Search for the cell housing the specified text and yield its [X, Y] center coordinate. 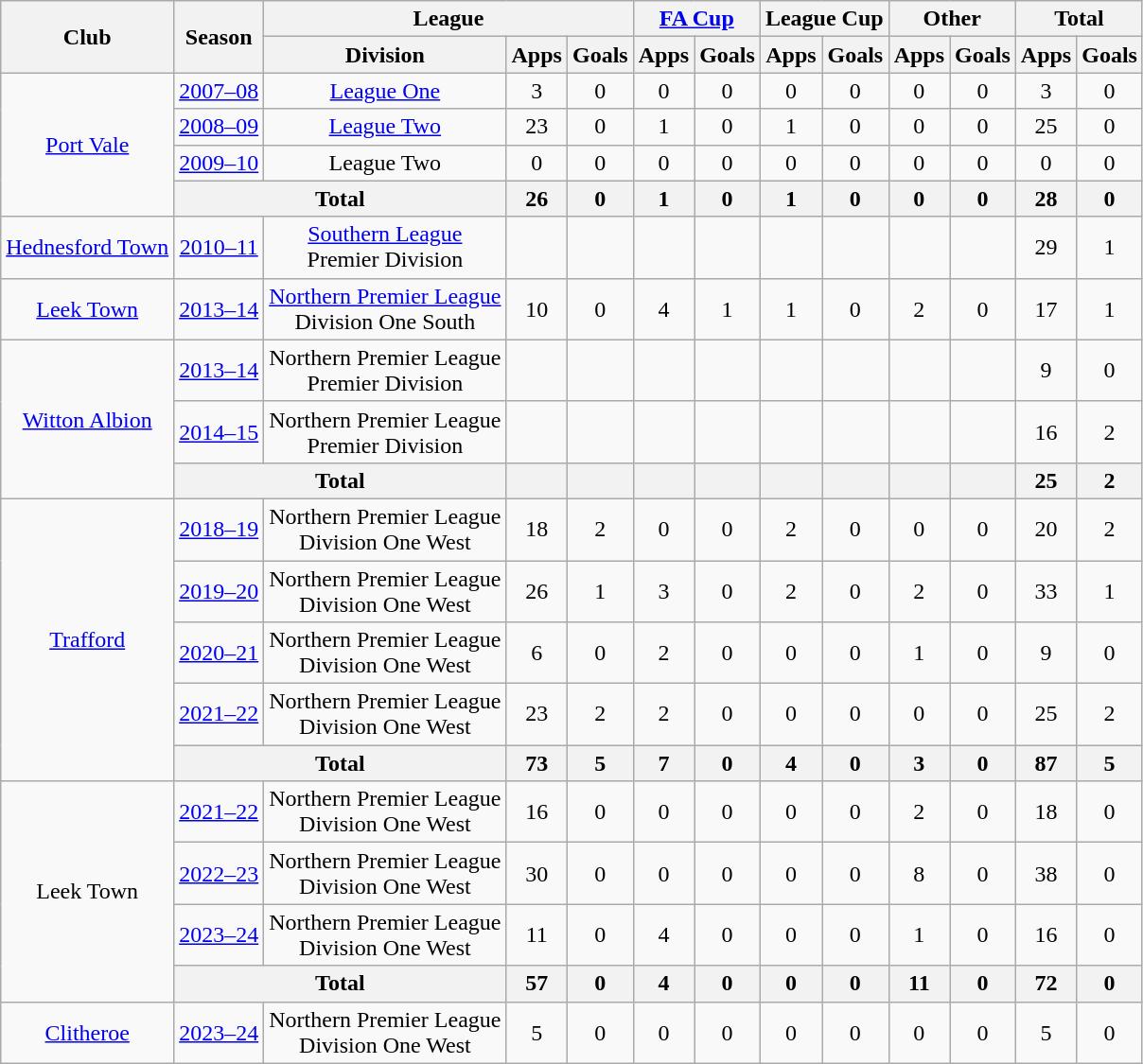
Club [87, 37]
2007–08 [220, 91]
2014–15 [220, 431]
10 [536, 308]
Witton Albion [87, 419]
2009–10 [220, 163]
30 [536, 874]
28 [1046, 199]
Hednesford Town [87, 248]
2020–21 [220, 653]
7 [663, 763]
League [448, 19]
Northern Premier LeagueDivision One South [385, 308]
17 [1046, 308]
2010–11 [220, 248]
2022–23 [220, 874]
Division [385, 55]
2018–19 [220, 530]
72 [1046, 984]
2019–20 [220, 590]
Season [220, 37]
33 [1046, 590]
Clitheroe [87, 1033]
6 [536, 653]
Trafford [87, 639]
Other [952, 19]
Port Vale [87, 145]
38 [1046, 874]
20 [1046, 530]
73 [536, 763]
FA Cup [696, 19]
2008–09 [220, 127]
87 [1046, 763]
Southern LeaguePremier Division [385, 248]
8 [919, 874]
League One [385, 91]
29 [1046, 248]
League Cup [824, 19]
57 [536, 984]
